Identify which cell holds the provided text, then report its (X, Y) central coordinate. 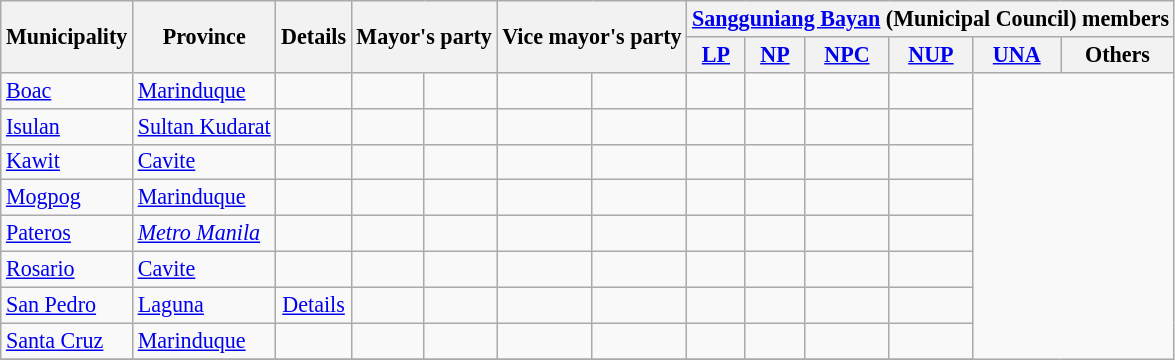
Rosario (67, 269)
NPC (847, 54)
San Pedro (67, 305)
Others (1118, 54)
Sultan Kudarat (204, 126)
Mogpog (67, 198)
NP (775, 54)
Isulan (67, 126)
Mayor's party (424, 36)
LP (716, 54)
Metro Manila (204, 233)
Province (204, 36)
Vice mayor's party (592, 36)
Pateros (67, 233)
Santa Cruz (67, 341)
NUP (931, 54)
Laguna (204, 305)
Boac (67, 90)
Municipality (67, 36)
UNA (1017, 54)
Kawit (67, 162)
Sangguniang Bayan (Municipal Council) members (931, 18)
